Pinpoint the cell where the given text exists, returning its (X, Y) midpoint coordinate. 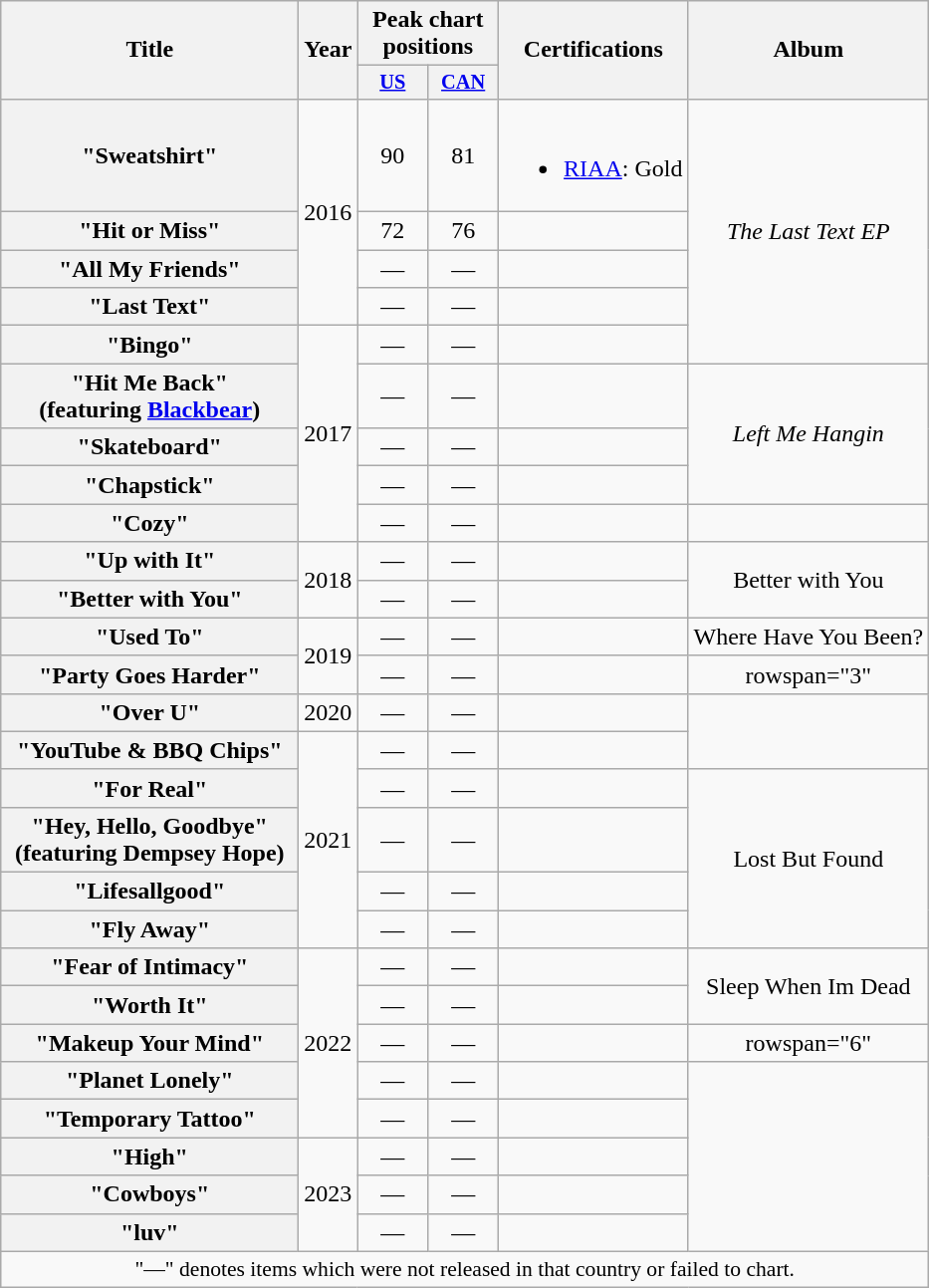
"—" denotes items which were not released in that country or failed to chart. (465, 1269)
Certifications (593, 50)
2022 (329, 1043)
"Sweatshirt" (149, 155)
Peak chart positions (428, 34)
2018 (329, 580)
Where Have You Been? (809, 637)
"Hit or Miss" (149, 231)
The Last Text EP (809, 231)
Album (809, 50)
2019 (329, 655)
"Fly Away" (149, 929)
rowspan="3" (809, 674)
"Fear of Intimacy" (149, 967)
"Worth It" (149, 1005)
"YouTube & BBQ Chips" (149, 750)
81 (464, 155)
RIAA: Gold (593, 155)
90 (392, 155)
Title (149, 50)
"Up with It" (149, 561)
"Lifesallgood" (149, 892)
2017 (329, 434)
"All My Friends" (149, 269)
2020 (329, 712)
Sleep When Im Dead (809, 986)
"Last Text" (149, 307)
"Planet Lonely" (149, 1081)
"Chapstick" (149, 485)
76 (464, 231)
"Bingo" (149, 345)
Year (329, 50)
"Cozy" (149, 523)
"For Real" (149, 788)
"Party Goes Harder" (149, 674)
"Hit Me Back"(featuring Blackbear) (149, 396)
US (392, 83)
"Over U" (149, 712)
CAN (464, 83)
"Used To" (149, 637)
Lost But Found (809, 859)
Better with You (809, 580)
"luv" (149, 1232)
"Temporary Tattoo" (149, 1119)
"Skateboard" (149, 447)
rowspan="6" (809, 1043)
"Better with You" (149, 599)
"High" (149, 1157)
72 (392, 231)
"Cowboys" (149, 1194)
"Makeup Your Mind" (149, 1043)
2016 (329, 211)
2021 (329, 839)
Left Me Hangin (809, 434)
2023 (329, 1194)
"Hey, Hello, Goodbye"(featuring Dempsey Hope) (149, 839)
